Pinpoint the cell where the given text exists, returning its [x, y] midpoint coordinate. 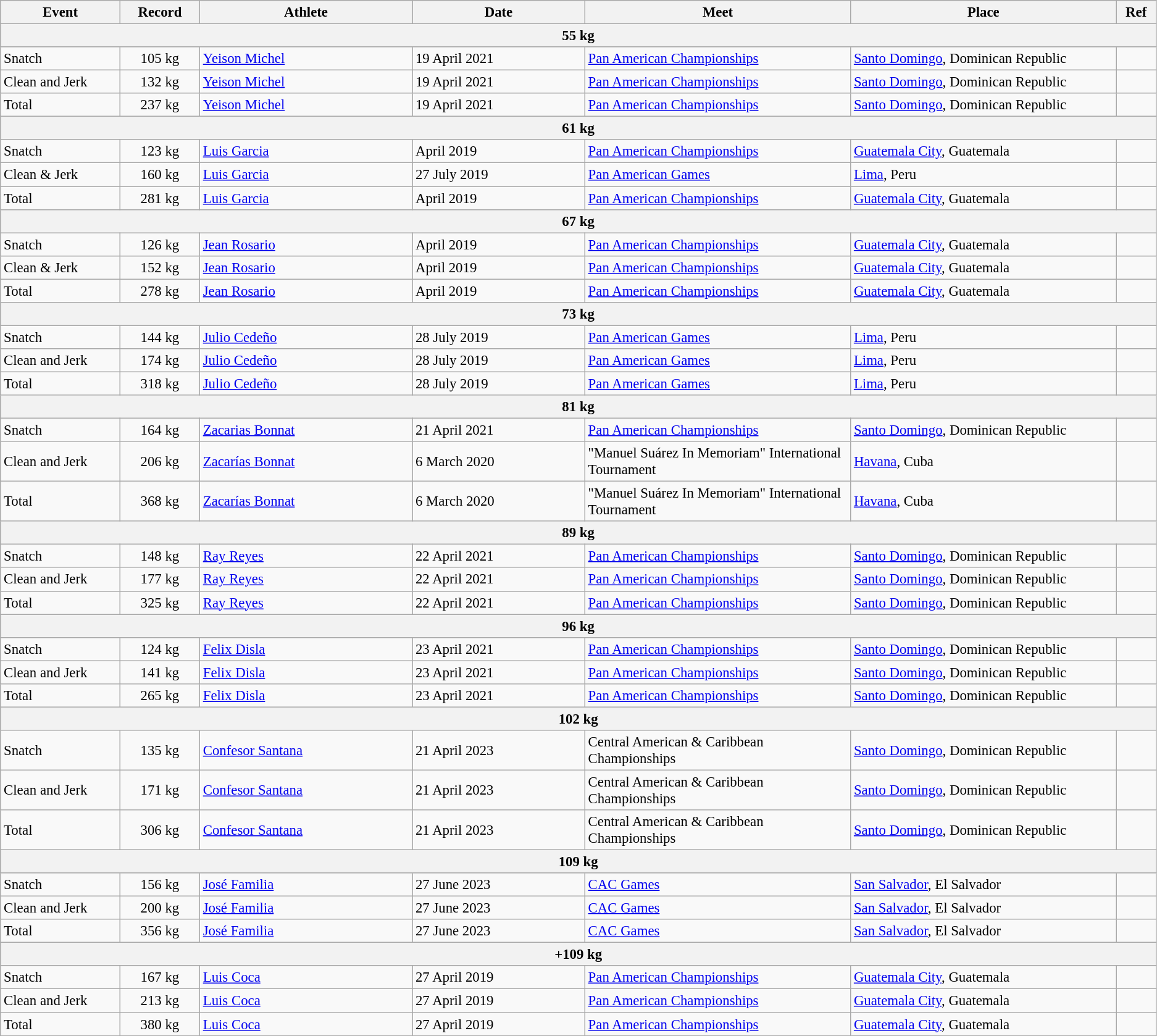
124 kg [159, 649]
126 kg [159, 244]
306 kg [159, 830]
164 kg [159, 430]
27 July 2019 [499, 175]
144 kg [159, 337]
368 kg [159, 501]
81 kg [578, 407]
Record [159, 12]
206 kg [159, 462]
200 kg [159, 908]
171 kg [159, 790]
Event [61, 12]
152 kg [159, 267]
Date [499, 12]
148 kg [159, 556]
156 kg [159, 885]
67 kg [578, 221]
Ref [1136, 12]
Zacarias Bonnat [306, 430]
Place [984, 12]
21 April 2021 [499, 430]
177 kg [159, 580]
380 kg [159, 1024]
+109 kg [578, 955]
96 kg [578, 626]
356 kg [159, 931]
174 kg [159, 361]
Athlete [306, 12]
61 kg [578, 128]
105 kg [159, 59]
278 kg [159, 291]
141 kg [159, 672]
213 kg [159, 1001]
135 kg [159, 751]
160 kg [159, 175]
55 kg [578, 36]
325 kg [159, 603]
237 kg [159, 105]
109 kg [578, 862]
167 kg [159, 977]
89 kg [578, 533]
281 kg [159, 198]
Meet [717, 12]
102 kg [578, 719]
132 kg [159, 82]
73 kg [578, 314]
318 kg [159, 383]
265 kg [159, 696]
123 kg [159, 151]
